Extract the (X, Y) coordinate from the center of the cell holding the provided text.  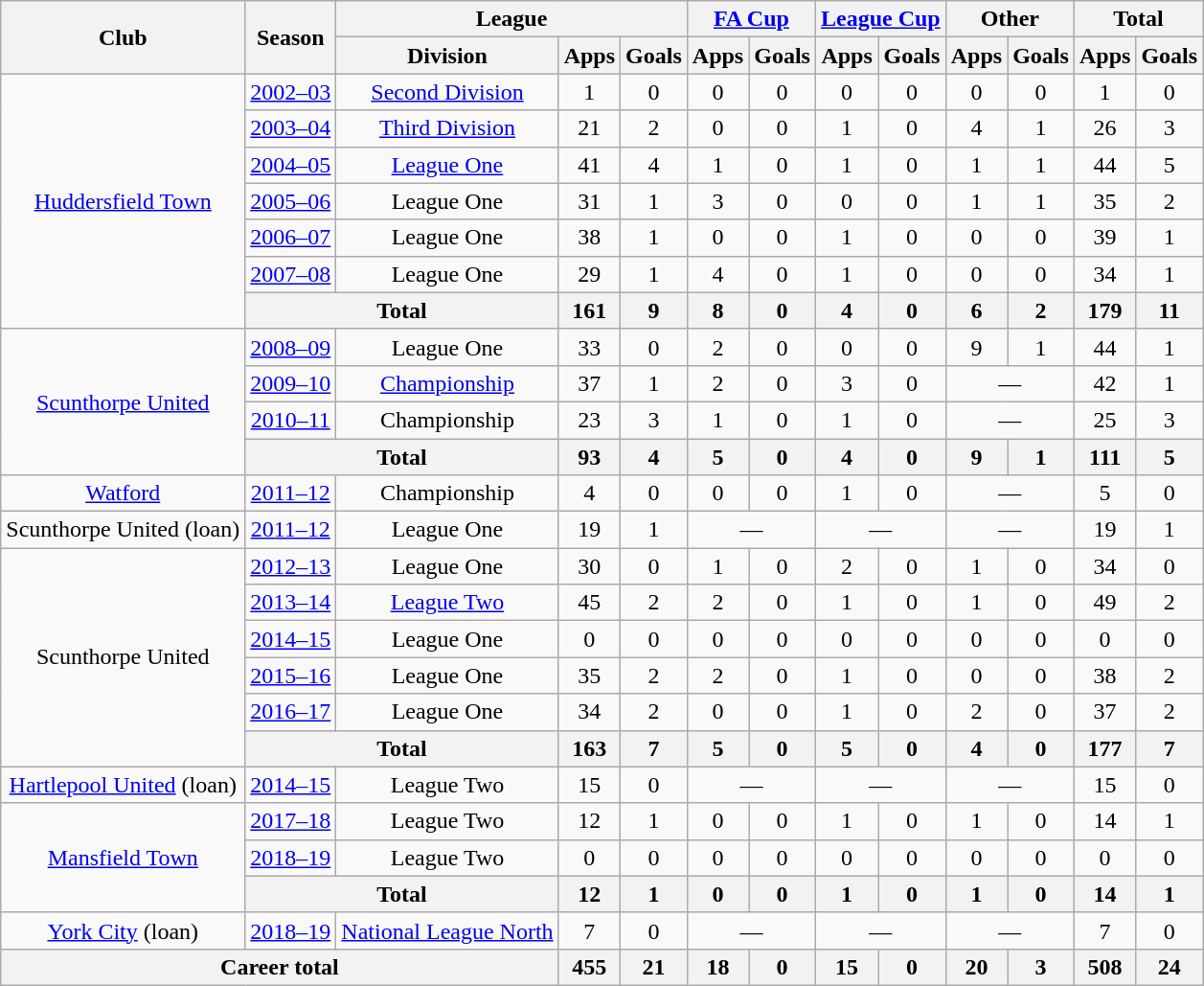
18 (717, 967)
League (511, 19)
Third Division (447, 128)
24 (1170, 967)
2005–06 (291, 201)
8 (717, 310)
179 (1104, 310)
30 (589, 566)
Watford (123, 493)
508 (1104, 967)
45 (589, 603)
111 (1104, 457)
2009–10 (291, 383)
2017–18 (291, 821)
161 (589, 310)
23 (589, 420)
League Cup (880, 19)
11 (1170, 310)
2016–17 (291, 712)
2006–07 (291, 238)
29 (589, 274)
2010–11 (291, 420)
Hartlepool United (loan) (123, 785)
163 (589, 748)
2012–13 (291, 566)
6 (976, 310)
31 (589, 201)
41 (589, 165)
455 (589, 967)
42 (1104, 383)
Huddersfield Town (123, 201)
Division (447, 56)
2007–08 (291, 274)
177 (1104, 748)
2015–16 (291, 676)
2003–04 (291, 128)
Season (291, 37)
26 (1104, 128)
25 (1104, 420)
2002–03 (291, 92)
York City (loan) (123, 930)
20 (976, 967)
Career total (280, 967)
Second Division (447, 92)
39 (1104, 238)
Mansfield Town (123, 858)
49 (1104, 603)
FA Cup (751, 19)
Club (123, 37)
National League North (447, 930)
33 (589, 347)
Other (1010, 19)
93 (589, 457)
Scunthorpe United (loan) (123, 530)
2013–14 (291, 603)
2008–09 (291, 347)
2004–05 (291, 165)
